Return [X, Y] of the center of cell containing provided text 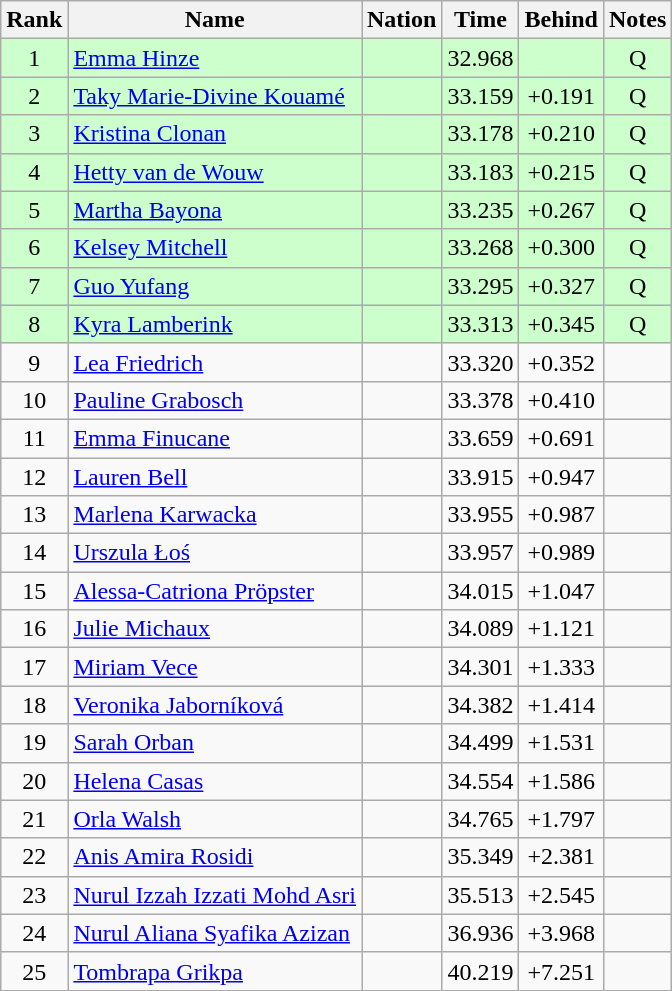
23 [34, 895]
33.659 [480, 438]
14 [34, 553]
Lauren Bell [215, 477]
6 [34, 248]
Marlena Karwacka [215, 515]
Pauline Grabosch [215, 400]
+0.987 [561, 515]
+1.797 [561, 819]
+0.267 [561, 210]
35.349 [480, 857]
+1.047 [561, 591]
33.957 [480, 553]
+0.215 [561, 172]
+1.414 [561, 705]
Notes [637, 20]
33.915 [480, 477]
34.499 [480, 743]
+2.381 [561, 857]
34.382 [480, 705]
3 [34, 134]
Helena Casas [215, 781]
34.765 [480, 819]
35.513 [480, 895]
+1.333 [561, 667]
Urszula Łoś [215, 553]
33.159 [480, 96]
+1.121 [561, 629]
2 [34, 96]
Sarah Orban [215, 743]
Kristina Clonan [215, 134]
33.295 [480, 286]
+0.191 [561, 96]
+3.968 [561, 933]
+0.352 [561, 362]
34.015 [480, 591]
+1.586 [561, 781]
12 [34, 477]
1 [34, 58]
Tombrapa Grikpa [215, 971]
Emma Finucane [215, 438]
33.183 [480, 172]
15 [34, 591]
5 [34, 210]
4 [34, 172]
Time [480, 20]
Kyra Lamberink [215, 324]
Taky Marie-Divine Kouamé [215, 96]
Miriam Vece [215, 667]
33.313 [480, 324]
Kelsey Mitchell [215, 248]
+0.410 [561, 400]
36.936 [480, 933]
10 [34, 400]
+2.545 [561, 895]
+0.300 [561, 248]
Nation [402, 20]
13 [34, 515]
Name [215, 20]
Hetty van de Wouw [215, 172]
7 [34, 286]
34.301 [480, 667]
19 [34, 743]
Orla Walsh [215, 819]
Martha Bayona [215, 210]
11 [34, 438]
33.268 [480, 248]
+1.531 [561, 743]
32.968 [480, 58]
Behind [561, 20]
34.554 [480, 781]
+0.327 [561, 286]
33.378 [480, 400]
9 [34, 362]
33.178 [480, 134]
17 [34, 667]
20 [34, 781]
24 [34, 933]
40.219 [480, 971]
Nurul Aliana Syafika Azizan [215, 933]
Lea Friedrich [215, 362]
33.320 [480, 362]
25 [34, 971]
+0.345 [561, 324]
Anis Amira Rosidi [215, 857]
+0.210 [561, 134]
33.955 [480, 515]
Emma Hinze [215, 58]
+0.989 [561, 553]
Alessa-Catriona Pröpster [215, 591]
16 [34, 629]
18 [34, 705]
22 [34, 857]
+0.691 [561, 438]
34.089 [480, 629]
Julie Michaux [215, 629]
+0.947 [561, 477]
33.235 [480, 210]
21 [34, 819]
Veronika Jaborníková [215, 705]
+7.251 [561, 971]
8 [34, 324]
Rank [34, 20]
Guo Yufang [215, 286]
Nurul Izzah Izzati Mohd Asri [215, 895]
